Return [x, y] of the center of cell containing provided text 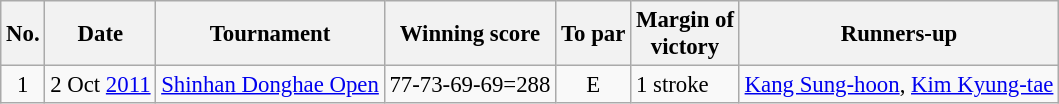
2 Oct 2011 [100, 85]
To par [594, 34]
Tournament [270, 34]
Date [100, 34]
Winning score [470, 34]
E [594, 85]
No. [23, 34]
1 stroke [686, 85]
1 [23, 85]
Kang Sung-hoon, Kim Kyung-tae [898, 85]
Shinhan Donghae Open [270, 85]
Runners-up [898, 34]
Margin ofvictory [686, 34]
77-73-69-69=288 [470, 85]
